Return (X, Y) of the center of cell containing provided text 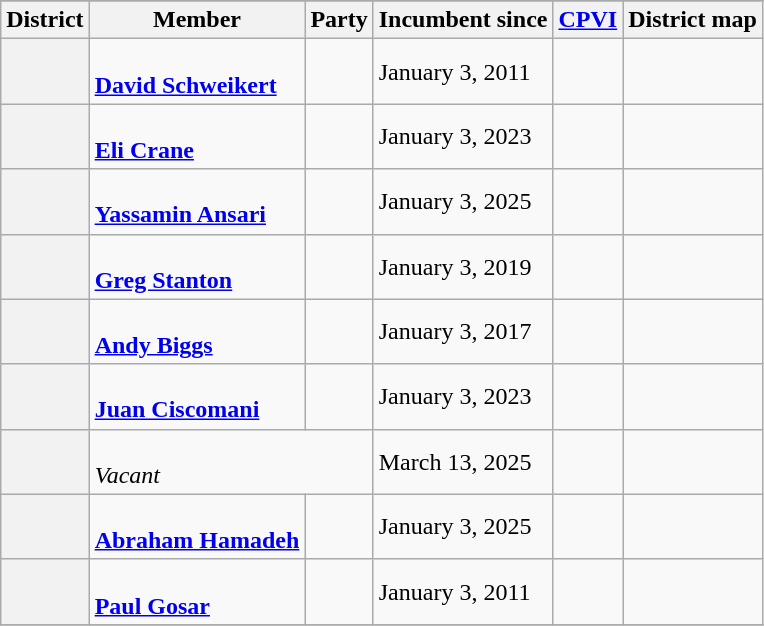
Incumbent since (463, 20)
Member (197, 20)
District map (693, 20)
Juan Ciscomani (197, 396)
CPVI (588, 20)
Party (339, 20)
Andy Biggs (197, 332)
Paul Gosar (197, 592)
Yassamin Ansari (197, 202)
Abraham Hamadeh (197, 526)
March 13, 2025 (463, 462)
Vacant (231, 462)
David Schweikert (197, 72)
January 3, 2017 (463, 332)
Greg Stanton (197, 266)
January 3, 2019 (463, 266)
District (45, 20)
Eli Crane (197, 136)
